From the cell containing the given text, extract its center point as (X, Y) coordinate. 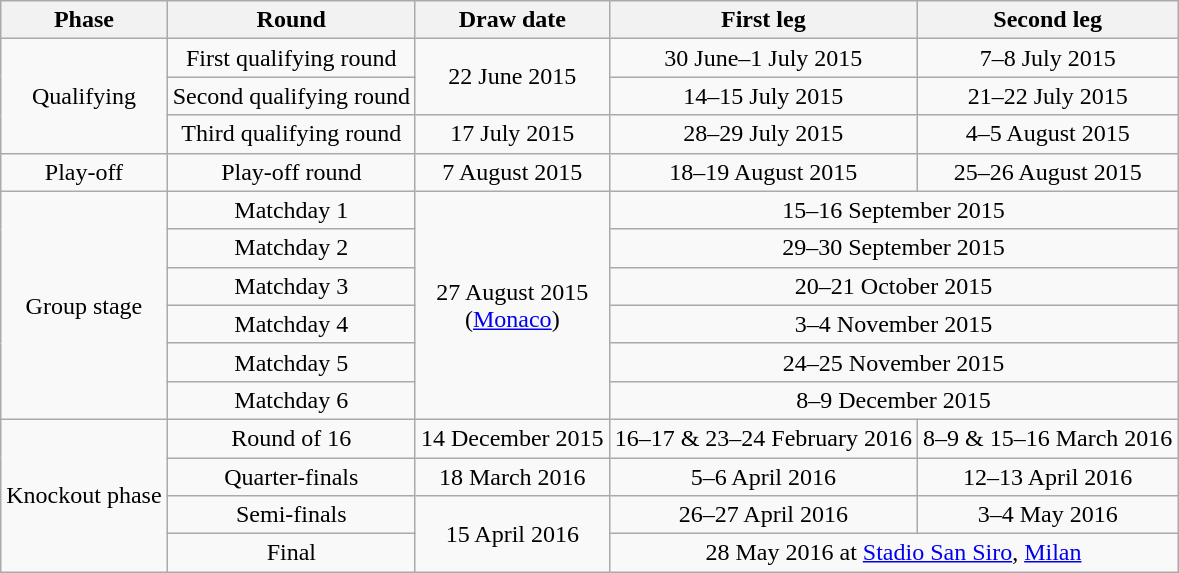
Group stage (84, 305)
14–15 July 2015 (763, 96)
25–26 August 2015 (1048, 172)
Draw date (512, 20)
Play-off (84, 172)
Round of 16 (291, 438)
Second qualifying round (291, 96)
15–16 September 2015 (894, 210)
Third qualifying round (291, 134)
8–9 December 2015 (894, 400)
Quarter-finals (291, 477)
20–21 October 2015 (894, 286)
7–8 July 2015 (1048, 58)
Play-off round (291, 172)
Matchday 2 (291, 248)
30 June–1 July 2015 (763, 58)
14 December 2015 (512, 438)
7 August 2015 (512, 172)
29–30 September 2015 (894, 248)
28–29 July 2015 (763, 134)
8–9 & 15–16 March 2016 (1048, 438)
Matchday 6 (291, 400)
Matchday 3 (291, 286)
Matchday 5 (291, 362)
12–13 April 2016 (1048, 477)
15 April 2016 (512, 534)
4–5 August 2015 (1048, 134)
Final (291, 553)
28 May 2016 at Stadio San Siro, Milan (894, 553)
18–19 August 2015 (763, 172)
3–4 May 2016 (1048, 515)
21–22 July 2015 (1048, 96)
Matchday 4 (291, 324)
22 June 2015 (512, 77)
Second leg (1048, 20)
16–17 & 23–24 February 2016 (763, 438)
24–25 November 2015 (894, 362)
Qualifying (84, 96)
26–27 April 2016 (763, 515)
First qualifying round (291, 58)
18 March 2016 (512, 477)
Knockout phase (84, 495)
5–6 April 2016 (763, 477)
17 July 2015 (512, 134)
First leg (763, 20)
27 August 2015(Monaco) (512, 305)
Round (291, 20)
Matchday 1 (291, 210)
3–4 November 2015 (894, 324)
Phase (84, 20)
Semi-finals (291, 515)
